Search for the cell housing the specified text and yield its [x, y] center coordinate. 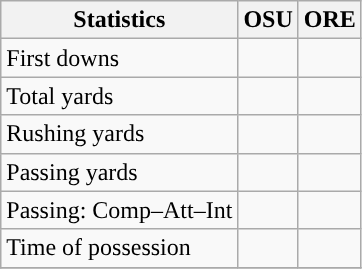
Rushing yards [120, 134]
Total yards [120, 96]
Statistics [120, 20]
First downs [120, 58]
Passing: Comp–Att–Int [120, 210]
ORE [330, 20]
Time of possession [120, 248]
OSU [268, 20]
Passing yards [120, 172]
